Scan for the cell matching the given text and deliver its [x, y] coordinate at center. 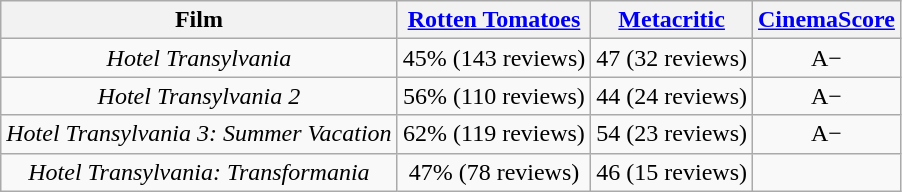
47 (32 reviews) [672, 58]
45% (143 reviews) [494, 58]
Hotel Transylvania: Transformania [199, 172]
46 (15 reviews) [672, 172]
Metacritic [672, 20]
44 (24 reviews) [672, 96]
Hotel Transylvania 3: Summer Vacation [199, 134]
Hotel Transylvania [199, 58]
CinemaScore [827, 20]
Film [199, 20]
56% (110 reviews) [494, 96]
62% (119 reviews) [494, 134]
Hotel Transylvania 2 [199, 96]
47% (78 reviews) [494, 172]
54 (23 reviews) [672, 134]
Rotten Tomatoes [494, 20]
